Determine the [X, Y] coordinate at the center of the cell enclosing the given text.  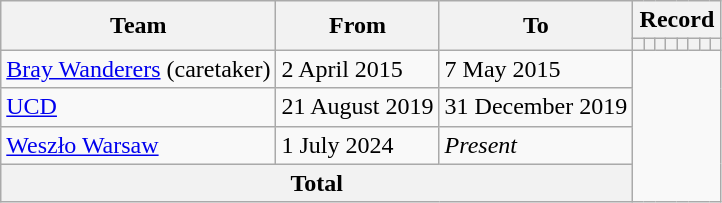
Weszło Warsaw [138, 145]
2 April 2015 [358, 69]
Present [536, 145]
Bray Wanderers (caretaker) [138, 69]
7 May 2015 [536, 69]
To [536, 26]
21 August 2019 [358, 107]
Record [677, 20]
Total [317, 183]
Team [138, 26]
From [358, 26]
31 December 2019 [536, 107]
1 July 2024 [358, 145]
UCD [138, 107]
